For the text-containing cell, return its midpoint in [x, y] coordinate format. 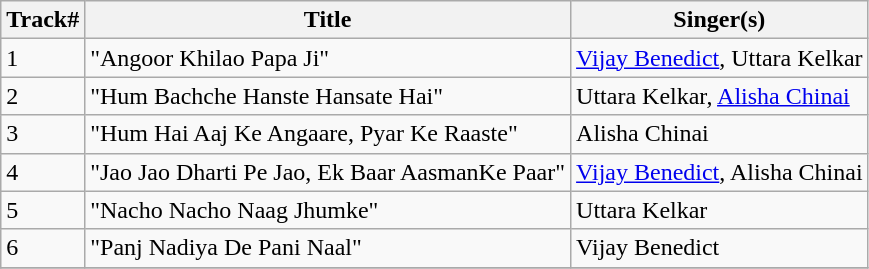
"Hum Hai Aaj Ke Angaare, Pyar Ke Raaste" [328, 134]
Track# [43, 20]
1 [43, 58]
3 [43, 134]
Vijay Benedict, Alisha Chinai [720, 172]
6 [43, 248]
Uttara Kelkar, Alisha Chinai [720, 96]
"Nacho Nacho Naag Jhumke" [328, 210]
"Angoor Khilao Papa Ji" [328, 58]
2 [43, 96]
4 [43, 172]
"Jao Jao Dharti Pe Jao, Ek Baar AasmanKe Paar" [328, 172]
"Panj Nadiya De Pani Naal" [328, 248]
Uttara Kelkar [720, 210]
Alisha Chinai [720, 134]
Singer(s) [720, 20]
Vijay Benedict, Uttara Kelkar [720, 58]
Vijay Benedict [720, 248]
Title [328, 20]
5 [43, 210]
"Hum Bachche Hanste Hansate Hai" [328, 96]
